Pinpoint the cell where the given text exists, returning its (X, Y) midpoint coordinate. 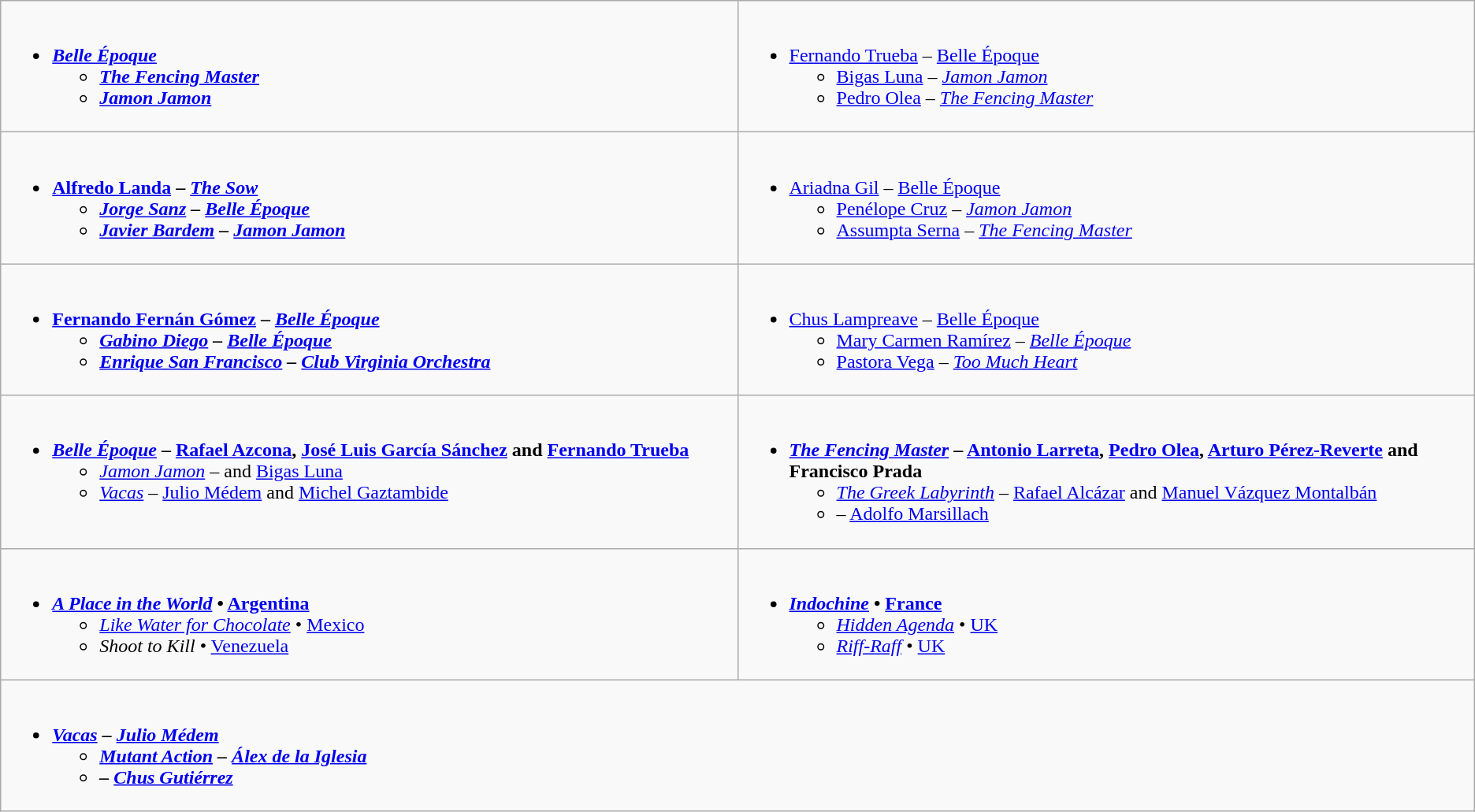
Belle Époque – Rafael Azcona, José Luis García Sánchez and Fernando TruebaJamon Jamon – and Bigas LunaVacas – Julio Médem and Michel Gaztambide (369, 472)
Ariadna Gil – Belle ÉpoquePenélope Cruz – Jamon JamonAssumpta Serna – The Fencing Master (1106, 198)
Fernando Fernán Gómez – Belle ÉpoqueGabino Diego – Belle ÉpoqueEnrique San Francisco – Club Virginia Orchestra (369, 329)
Fernando Trueba – Belle ÉpoqueBigas Luna – Jamon JamonPedro Olea – The Fencing Master (1106, 66)
Indochine • FranceHidden Agenda • UKRiff-Raff • UK (1106, 614)
Belle ÉpoqueThe Fencing MasterJamon Jamon (369, 66)
Chus Lampreave – Belle ÉpoqueMary Carmen Ramírez – Belle ÉpoquePastora Vega – Too Much Heart (1106, 329)
A Place in the World • ArgentinaLike Water for Chocolate • MexicoShoot to Kill • Venezuela (369, 614)
Alfredo Landa – The SowJorge Sanz – Belle ÉpoqueJavier Bardem – Jamon Jamon (369, 198)
Vacas – Julio MédemMutant Action – Álex de la Iglesia – Chus Gutiérrez (737, 745)
